Extract the (X, Y) coordinate from the center of the cell holding the provided text.  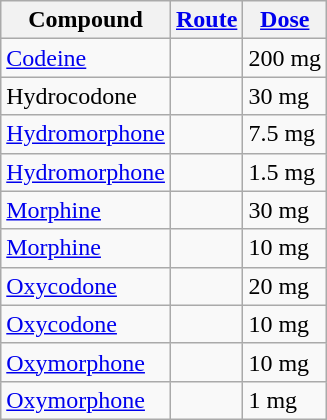
Codeine (86, 58)
Dose (285, 20)
Route (206, 20)
1.5 mg (285, 172)
7.5 mg (285, 134)
200 mg (285, 58)
1 mg (285, 400)
Compound (86, 20)
Hydrocodone (86, 96)
20 mg (285, 286)
